Return the (X, Y) coordinate for the center point of the cell that contains the specified text.  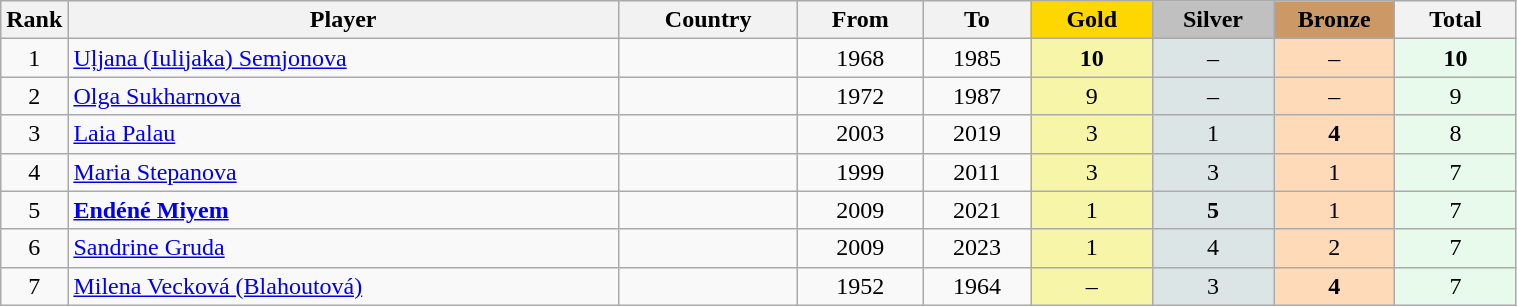
Maria Stepanova (344, 172)
8 (1456, 134)
1964 (977, 286)
2003 (860, 134)
Country (708, 20)
2023 (977, 248)
2019 (977, 134)
Total (1456, 20)
2021 (977, 210)
1968 (860, 58)
1987 (977, 96)
Endéné Miyem (344, 210)
Silver (1212, 20)
Milena Vecková (Blahoutová) (344, 286)
Sandrine Gruda (344, 248)
2011 (977, 172)
Bronze (1334, 20)
1985 (977, 58)
Olga Sukharnova (344, 96)
Gold (1092, 20)
Uļjana (Iulijaka) Semjonova (344, 58)
6 (34, 248)
1999 (860, 172)
To (977, 20)
1952 (860, 286)
From (860, 20)
Player (344, 20)
Laia Palau (344, 134)
Rank (34, 20)
1972 (860, 96)
